From the cell containing the given text, extract its center point as [x, y] coordinate. 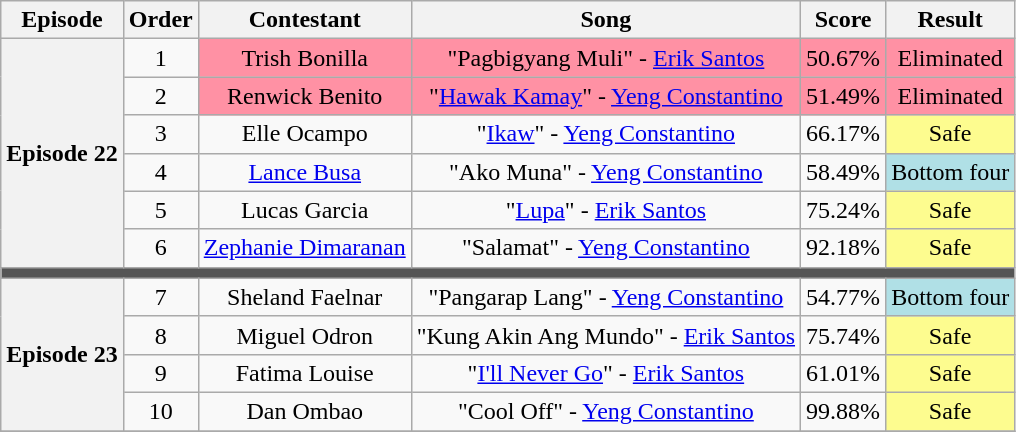
"Kung Akin Ang Mundo" - Erik Santos [606, 335]
75.74% [844, 335]
61.01% [844, 373]
92.18% [844, 248]
"Hawak Kamay" - Yeng Constantino [606, 96]
Elle Ocampo [304, 134]
5 [160, 210]
6 [160, 248]
Result [950, 20]
Episode [62, 20]
"Ako Muna" - Yeng Constantino [606, 172]
Sheland Faelnar [304, 297]
Score [844, 20]
"Ikaw" - Yeng Constantino [606, 134]
66.17% [844, 134]
Dan Ombao [304, 411]
4 [160, 172]
"Pangarap Lang" - Yeng Constantino [606, 297]
58.49% [844, 172]
Order [160, 20]
Fatima Louise [304, 373]
Zephanie Dimaranan [304, 248]
2 [160, 96]
Episode 22 [62, 153]
"Cool Off" - Yeng Constantino [606, 411]
3 [160, 134]
Miguel Odron [304, 335]
Lucas Garcia [304, 210]
9 [160, 373]
54.77% [844, 297]
7 [160, 297]
50.67% [844, 58]
10 [160, 411]
Episode 23 [62, 354]
1 [160, 58]
51.49% [844, 96]
"Lupa" - Erik Santos [606, 210]
8 [160, 335]
"Salamat" - Yeng Constantino [606, 248]
75.24% [844, 210]
99.88% [844, 411]
Lance Busa [304, 172]
Song [606, 20]
Trish Bonilla [304, 58]
Contestant [304, 20]
"I'll Never Go" - Erik Santos [606, 373]
"Pagbigyang Muli" - Erik Santos [606, 58]
Renwick Benito [304, 96]
